Pinpoint the cell where the given text exists, returning its [x, y] midpoint coordinate. 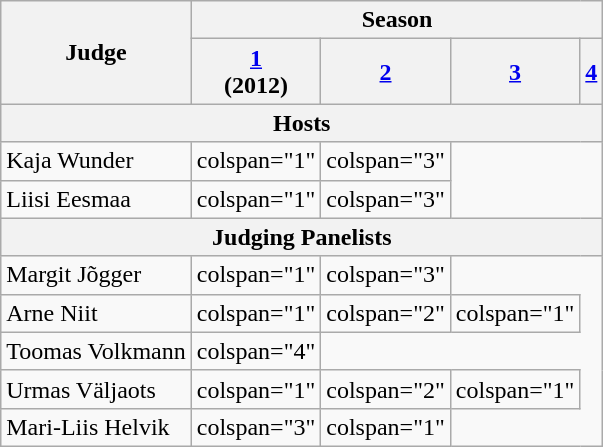
Urmas Väljaots [96, 389]
Toomas Volkmann [96, 351]
Margit Jõgger [96, 275]
Arne Niit [96, 313]
Hosts [302, 123]
Kaja Wunder [96, 161]
Judging Panelists [302, 237]
colspan="4" [256, 351]
Judge [96, 52]
Mari-Liis Helvik [96, 427]
2 [386, 72]
Season [397, 20]
3 [515, 72]
1 (2012) [256, 72]
4 [592, 72]
Liisi Eesmaa [96, 199]
